From the cell containing the given text, extract its center point as (X, Y) coordinate. 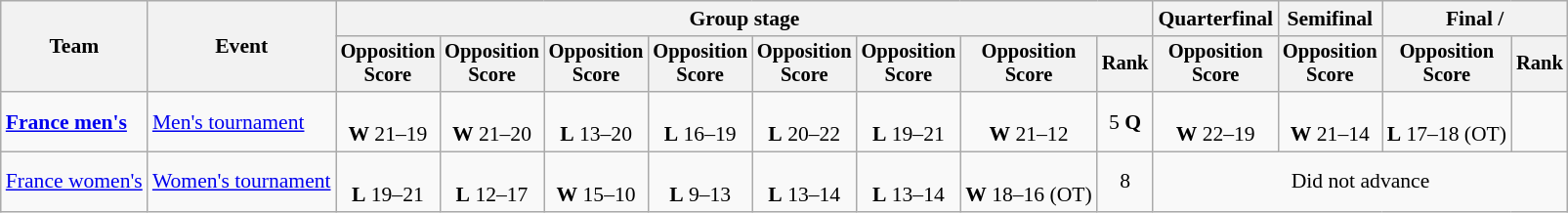
W 22–19 (1215, 121)
L 20–22 (805, 121)
W 21–19 (389, 121)
Team (74, 47)
W 21–12 (1029, 121)
8 (1125, 182)
W 15–10 (596, 182)
L 16–19 (699, 121)
Group stage (744, 19)
Semifinal (1331, 19)
Event (242, 47)
Women's tournament (242, 182)
W 21–14 (1331, 121)
Men's tournament (242, 121)
L 13–20 (596, 121)
L 12–17 (492, 182)
W 21–20 (492, 121)
Quarterfinal (1215, 19)
L 9–13 (699, 182)
L 17–18 (OT) (1447, 121)
5 Q (1125, 121)
France women's (74, 182)
W 18–16 (OT) (1029, 182)
Did not advance (1360, 182)
Final / (1475, 19)
France men's (74, 121)
